Search for the cell housing the specified text and yield its [X, Y] center coordinate. 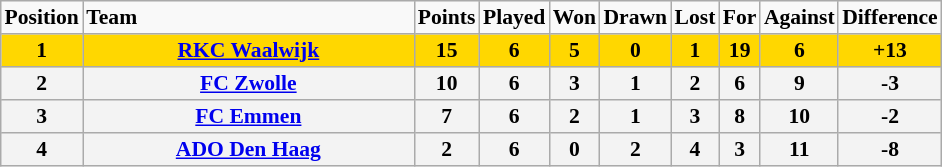
Drawn [636, 18]
Played [514, 18]
ADO Den Haag [249, 150]
FC Emmen [249, 116]
8 [740, 116]
11 [799, 150]
Against [799, 18]
FC Zwolle [249, 84]
Won [574, 18]
+13 [890, 50]
For [740, 18]
19 [740, 50]
Lost [695, 18]
RKC Waalwijk [249, 50]
Points [446, 18]
Team [249, 18]
15 [446, 50]
Position [42, 18]
Difference [890, 18]
-2 [890, 116]
5 [574, 50]
-3 [890, 84]
9 [799, 84]
7 [446, 116]
-8 [890, 150]
